Identify which cell holds the provided text, then report its [X, Y] central coordinate. 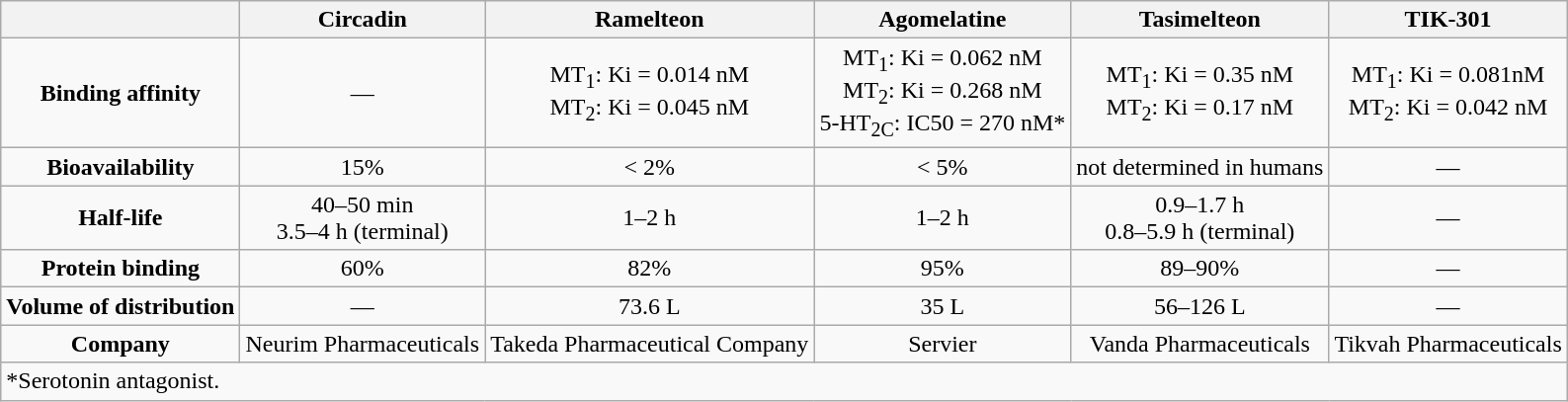
Tasimelteon [1199, 20]
< 2% [650, 167]
60% [363, 269]
Vanda Pharmaceuticals [1199, 344]
not determined in humans [1199, 167]
56–126 L [1199, 306]
MT1: Ki = 0.014 nMMT2: Ki = 0.045 nM [650, 93]
MT1: Ki = 0.081nMMT2: Ki = 0.042 nM [1448, 93]
Company [121, 344]
Protein binding [121, 269]
Tikvah Pharmaceuticals [1448, 344]
*Serotonin antagonist. [784, 381]
82% [650, 269]
40–50 min3.5–4 h (terminal) [363, 217]
35 L [943, 306]
Takeda Pharmaceutical Company [650, 344]
Bioavailability [121, 167]
MT1: Ki = 0.062 nMMT2: Ki = 0.268 nM5-HT2C: IC50 = 270 nM* [943, 93]
95% [943, 269]
73.6 L [650, 306]
Half-life [121, 217]
Ramelteon [650, 20]
TIK-301 [1448, 20]
0.9–1.7 h0.8–5.9 h (terminal) [1199, 217]
Agomelatine [943, 20]
Neurim Pharmaceuticals [363, 344]
Circadin [363, 20]
Binding affinity [121, 93]
Volume of distribution [121, 306]
15% [363, 167]
MT1: Ki = 0.35 nMMT2: Ki = 0.17 nM [1199, 93]
Servier [943, 344]
89–90% [1199, 269]
< 5% [943, 167]
